Capture the cell that displays the provided text and extract its (x, y) central coordinate. 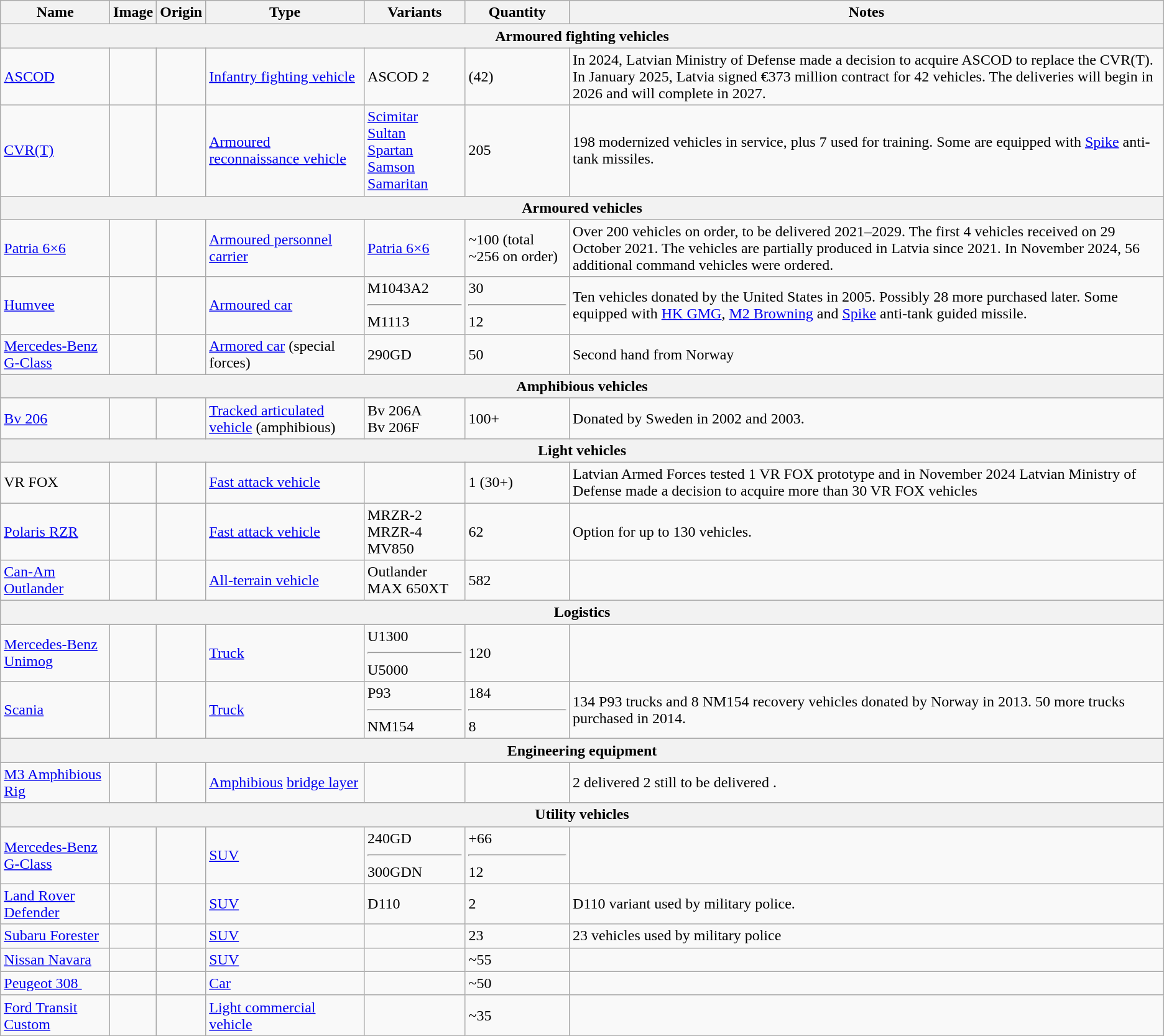
Nissan Navara (55, 960)
1 (30+) (517, 483)
M1043A2M1113 (415, 305)
Scania (55, 710)
ASCOD 2 (415, 76)
Bv 206 (55, 418)
VR FOX (55, 483)
2 delivered 2 still to be delivered . (867, 782)
M3 Amphibious Rig (55, 782)
Outlander MAX 650XT (415, 581)
Second hand from Norway (867, 354)
Image (133, 12)
Armoured fighting vehicles (582, 36)
Engineering equipment (582, 751)
U1300U5000 (415, 653)
MRZR-2MRZR-4MV850 (415, 531)
23 (517, 936)
Armoured personnel carrier (285, 248)
23 vehicles used by military police (867, 936)
Type (285, 12)
Quantity (517, 12)
Donated by Sweden in 2002 and 2003. (867, 418)
Land Rover Defender (55, 904)
(42) (517, 76)
Subaru Forester (55, 936)
Amphibious vehicles (582, 386)
Variants (415, 12)
100+ (517, 418)
2 (517, 904)
Logistics (582, 613)
~50 (517, 983)
1848 (517, 710)
Origin (182, 12)
P93NM154 (415, 710)
Polaris RZR (55, 531)
Can-Am Outlander (55, 581)
Bv 206ABv 206F (415, 418)
Notes (867, 12)
Tracked articulated vehicle (amphibious) (285, 418)
Utility vehicles (582, 815)
120 (517, 653)
198 modernized vehicles in service, plus 7 used for training. Some are equipped with Spike anti-tank missiles. (867, 150)
Option for up to 130 vehicles. (867, 531)
Armoured car (285, 305)
Peugeot 308 (55, 983)
+6612 (517, 855)
205 (517, 150)
Humvee (55, 305)
Light commercial vehicle (285, 1015)
290GD (415, 354)
Armoured vehicles (582, 208)
Ford Transit Custom (55, 1015)
Armored car (special forces) (285, 354)
~55 (517, 960)
All-terrain vehicle (285, 581)
Car (285, 983)
582 (517, 581)
D110 (415, 904)
ASCOD (55, 76)
CVR(T) (55, 150)
D110 variant used by military police. (867, 904)
134 P93 trucks and 8 NM154 recovery vehicles donated by Norway in 2013. 50 more trucks purchased in 2014. (867, 710)
240GD300GDN (415, 855)
Name (55, 12)
Mercedes-Benz Unimog (55, 653)
62 (517, 531)
ScimitarSultanSpartanSamsonSamaritan (415, 150)
3012 (517, 305)
Infantry fighting vehicle (285, 76)
~100 (total ~256 on order) (517, 248)
Armoured reconnaissance vehicle (285, 150)
Amphibious bridge layer (285, 782)
50 (517, 354)
~35 (517, 1015)
Light vehicles (582, 450)
